Return [x, y] of the center of cell containing provided text 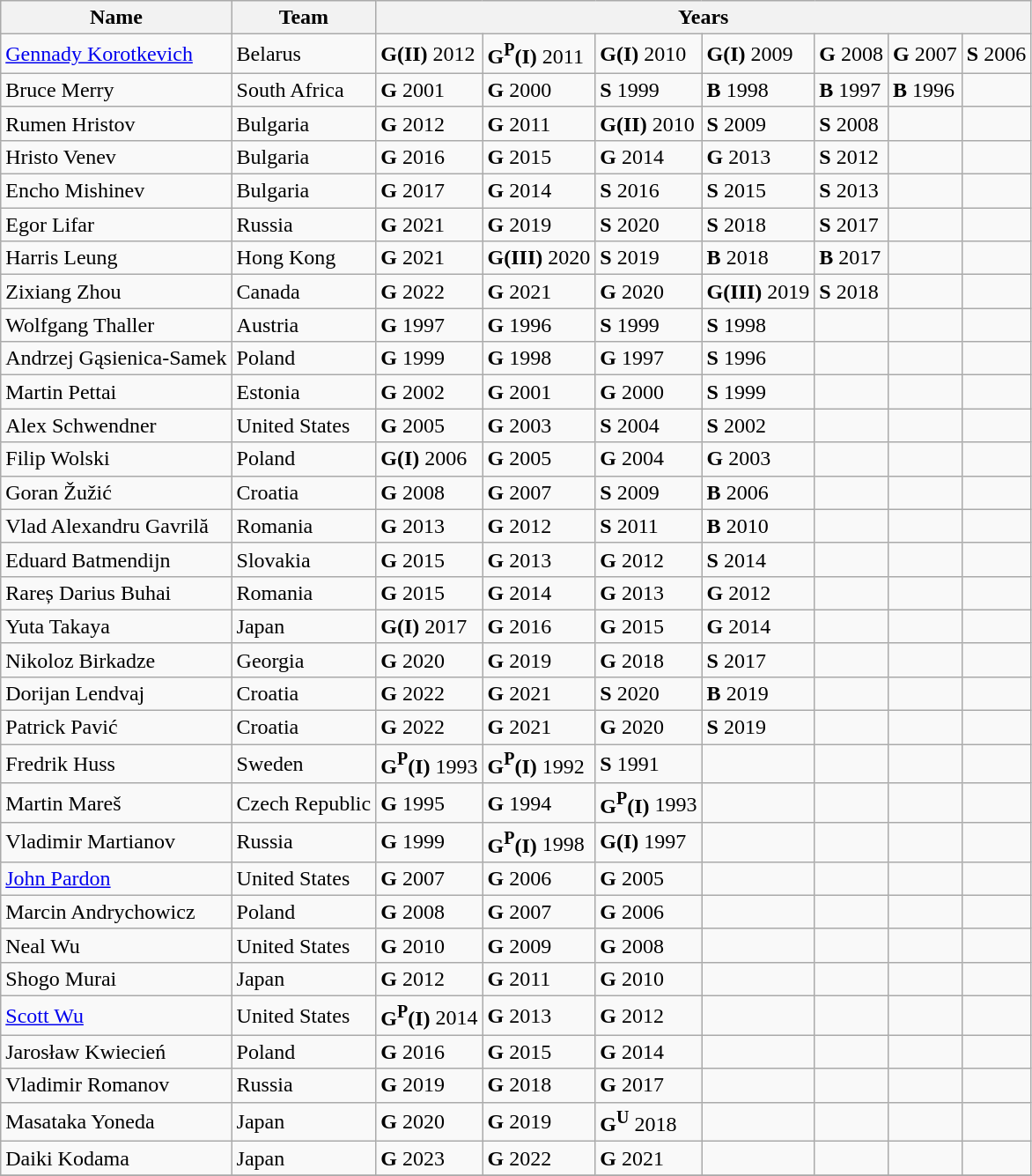
G(III) 2019 [758, 292]
Georgia [304, 660]
S 2002 [758, 425]
G(I) 2009 [758, 55]
G(I) 1997 [648, 842]
G(II) 2012 [430, 55]
S 2004 [648, 425]
G(I) 2017 [430, 626]
G(I) 2010 [648, 55]
Vlad Alexandru Gavrilă [116, 526]
Martin Mareš [116, 803]
GU 2018 [648, 1122]
G 2009 [539, 945]
S 2011 [648, 526]
Bruce Merry [116, 90]
Yuta Takaya [116, 626]
Wolfgang Thaller [116, 325]
GP(I) 2014 [430, 1017]
John Pardon [116, 878]
S 1991 [648, 765]
Filip Wolski [116, 459]
B 1998 [758, 90]
Vladimir Romanov [116, 1085]
Team [304, 18]
Neal Wu [116, 945]
G 1996 [539, 325]
S 2012 [851, 157]
B 1996 [925, 90]
Harris Leung [116, 258]
Fredrik Huss [116, 765]
Rareș Darius Buhai [116, 593]
B 2018 [758, 258]
Hristo Venev [116, 157]
Czech Republic [304, 803]
B 2006 [758, 492]
Gennady Korotkevich [116, 55]
Patrick Pavić [116, 728]
Rumen Hristov [116, 123]
Andrzej Gąsienica-Samek [116, 359]
GP(I) 1998 [539, 842]
GP(I) 1992 [539, 765]
Martin Pettai [116, 392]
Estonia [304, 392]
B 2010 [758, 526]
Nikoloz Birkadze [116, 660]
Dorijan Lendvaj [116, 693]
Austria [304, 325]
S 1996 [758, 359]
Goran Žužić [116, 492]
G 2004 [648, 459]
Years [704, 18]
B 2019 [758, 693]
Daiki Kodama [116, 1158]
G 1995 [430, 803]
G 1994 [539, 803]
Eduard Batmendijn [116, 559]
Hong Kong [304, 258]
B 2017 [851, 258]
Shogo Murai [116, 979]
G 1998 [539, 359]
S 2013 [851, 191]
South Africa [304, 90]
Egor Lifar [116, 225]
Jarosław Kwiecień [116, 1052]
S 2016 [648, 191]
Vladimir Martianov [116, 842]
G(I) 2006 [430, 459]
G(III) 2020 [539, 258]
S 2014 [758, 559]
S 2006 [996, 55]
Masataka Yoneda [116, 1122]
Sweden [304, 765]
Slovakia [304, 559]
S 1998 [758, 325]
Zixiang Zhou [116, 292]
G(II) 2010 [648, 123]
S 2008 [851, 123]
S 2015 [758, 191]
Scott Wu [116, 1017]
Marcin Andrychowicz [116, 912]
B 1997 [851, 90]
Canada [304, 292]
Name [116, 18]
G 2023 [430, 1158]
GP(I) 2011 [539, 55]
Belarus [304, 55]
Encho Mishinev [116, 191]
Alex Schwendner [116, 425]
G 2002 [430, 392]
